For the text-containing cell, return its midpoint in (X, Y) coordinate format. 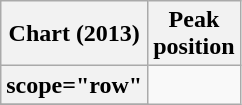
Peakposition (194, 34)
Chart (2013) (74, 34)
scope="row" (74, 85)
